Capture the cell that displays the provided text and extract its [x, y] central coordinate. 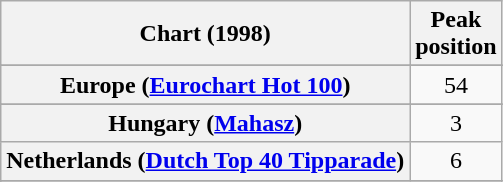
Europe (Eurochart Hot 100) [206, 85]
Chart (1998) [206, 34]
6 [456, 161]
54 [456, 85]
3 [456, 123]
Netherlands (Dutch Top 40 Tipparade) [206, 161]
Peakposition [456, 34]
Hungary (Mahasz) [206, 123]
